Output the (x, y) coordinate of the center of the cell containing the given text.  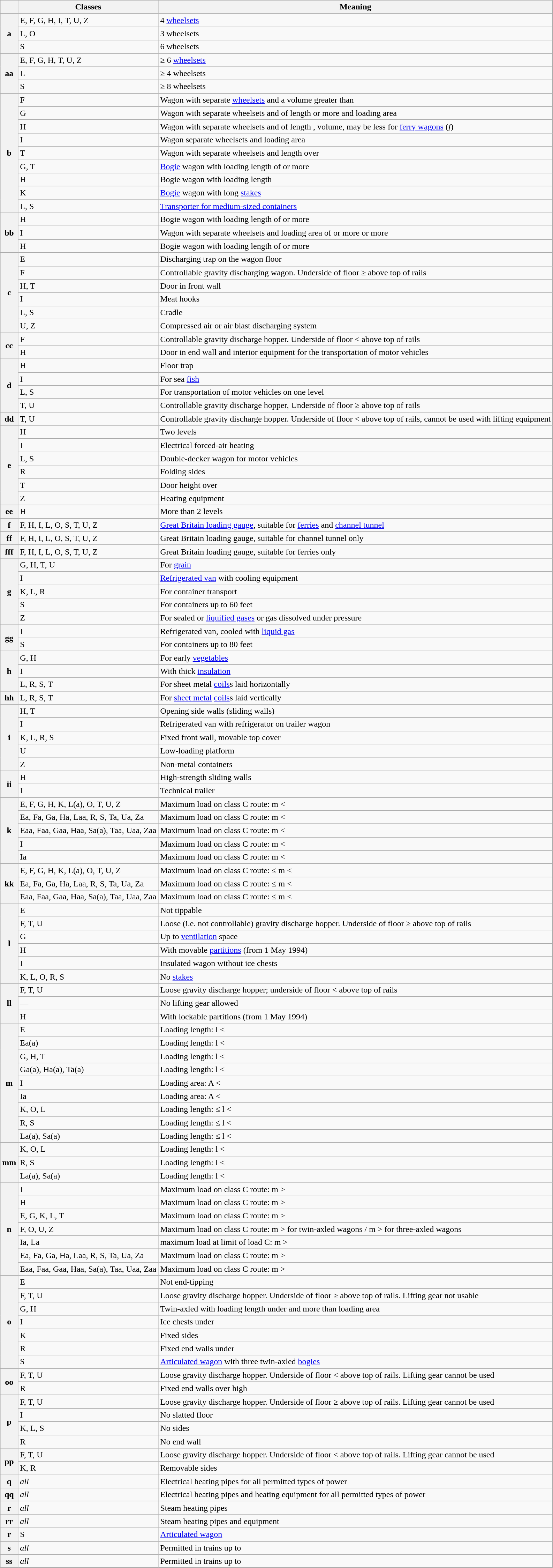
For containers up to 60 feet (356, 605)
Bogie wagon with long stakes (356, 193)
n (9, 1229)
Meat hooks (356, 299)
bb (9, 233)
Twin-axled with loading length under and more than loading area (356, 1309)
ff (9, 538)
Insulated wagon without ice chests (356, 963)
l (9, 943)
f (9, 525)
oo (9, 1382)
Two levels (356, 432)
6 wheelsets (356, 47)
No lifting gear allowed (356, 1003)
For containers up to 80 feet (356, 645)
b (9, 153)
Folding sides (356, 472)
≥ 6 wheelsets (356, 60)
Fixed end walls under (356, 1348)
K, R (88, 1468)
With movable partitions (from 1 May 1994) (356, 950)
o (9, 1322)
Electrical heating pipes and heating equipment for all permitted types of power (356, 1495)
E, G, K, L, T (88, 1216)
K, L, R (88, 592)
Ia, La (88, 1242)
Electrical heating pipes for all permitted types of power (356, 1481)
Floor trap (356, 365)
a (9, 34)
Non-metal containers (356, 764)
Great Britain loading gauge, suitable for ferries only (356, 551)
Wagon with separate wheelsets and of length or more and loading area (356, 113)
L (88, 73)
Fixed sides (356, 1335)
No sides (356, 1428)
G, T (88, 166)
Maximum load on class C route: m > for twin-axled wagons / m > for three-axled wagons (356, 1229)
ee (9, 512)
Bogie wagon with loading length (356, 180)
Electrical forced-air heating (356, 445)
hh (9, 698)
mm (9, 1162)
Door in end wall and interior equipment for the transportation of motor vehicles (356, 352)
For sheet metal coilss laid vertically (356, 698)
E, F, G, H, I, T, U, Z (88, 20)
Up to ventilation space (356, 937)
Fixed end walls over high (356, 1388)
Refrigerated van with cooling equipment (356, 578)
3 wheelsets (356, 34)
No slatted floor (356, 1415)
i (9, 737)
No end wall (356, 1442)
More than 2 levels (356, 512)
dd (9, 419)
Controllable gravity discharge hopper. Underside of floor < above top of rails, cannot be used with lifting equipment (356, 419)
Wagon with separate wheelsets and loading area of or more or more (356, 233)
aa (9, 73)
kk (9, 884)
g (9, 591)
Articulated wagon (356, 1534)
ss (9, 1561)
Ga(a), Ha(a), Ta(a) (88, 1070)
Removable sides (356, 1468)
Meaning (356, 7)
Controllable gravity discharge hopper, Underside of floor ≥ above top of rails (356, 406)
U (88, 751)
Great Britain loading gauge, suitable for channel tunnel only (356, 538)
For grain (356, 565)
Discharging trap on the wagon floor (356, 259)
Wagon with separate wheelsets and a volume greater than (356, 100)
No stakes (356, 976)
For sealed or liquified gases or gas dissolved under pressure (356, 618)
ll (9, 1003)
ii (9, 784)
pp (9, 1462)
With thick insulation (356, 671)
Loose gravity discharge hopper; underside of floor < above top of rails (356, 990)
c (9, 292)
gg (9, 638)
Ea(a) (88, 1043)
Not end-tipping (356, 1282)
Articulated wagon with three twin-axled bogies (356, 1362)
Transporter for medium-sized containers (356, 206)
Loose (i.e. not controllable) gravity discharge hopper. Underside of floor ≥ above top of rails (356, 923)
Great Britain loading gauge, suitable for ferries and channel tunnel (356, 525)
Loose gravity discharge hopper. Underside of floor ≥ above top of rails. Lifting gear cannot be used (356, 1402)
G, H, T (88, 1056)
Low-loading platform (356, 751)
p (9, 1421)
Wagon with separate wheelsets and of length , volume, may be less for ferry wagons (f) (356, 126)
For container transport (356, 592)
Controllable gravity discharge hopper. Underside of floor < above top of rails (356, 339)
Cradle (356, 312)
With lockable partitions (from 1 May 1994) (356, 1017)
≥ 8 wheelsets (356, 87)
Opening side walls (sliding walls) (356, 711)
k (9, 830)
Wagon with separate wheelsets and length over (356, 153)
rr (9, 1521)
e (9, 465)
Steam heating pipes (356, 1508)
L, O (88, 34)
U, Z (88, 326)
Steam heating pipes and equipment (356, 1521)
Double-decker wagon for motor vehicles (356, 459)
Ice chests under (356, 1322)
For early vegetables (356, 658)
Compressed air or air blast discharging system (356, 326)
Loose gravity discharge hopper. Underside of floor ≥ above top of rails. Lifting gear not usable (356, 1295)
≥ 4 wheelsets (356, 73)
— (88, 1003)
Technical trailer (356, 790)
qq (9, 1495)
For sheet metal coilss laid horizontally (356, 684)
Refrigerated van, cooled with liquid gas (356, 631)
cc (9, 345)
High-strength sliding walls (356, 777)
h (9, 671)
G, H, T, U (88, 565)
m (9, 1083)
K, L, S (88, 1428)
Not tippable (356, 910)
Door in front wall (356, 286)
Refrigerated van with refrigerator on trailer wagon (356, 724)
4 wheelsets (356, 20)
maximum load at limit of load C: m > (356, 1242)
q (9, 1481)
K, L, R, S (88, 737)
Controllable gravity discharging wagon. Underside of floor ≥ above top of rails (356, 273)
Classes (88, 7)
Heating equipment (356, 498)
s (9, 1548)
For sea fish (356, 379)
d (9, 385)
E, F, G, H, T, U, Z (88, 60)
Fixed front wall, movable top cover (356, 737)
K, L, O, R, S (88, 976)
fff (9, 551)
Door height over (356, 485)
F, O, U, Z (88, 1229)
Wagon separate wheelsets and loading area (356, 140)
For transportation of motor vehicles on one level (356, 392)
